Return the [X, Y] coordinate for the center point of the cell that contains the specified text.  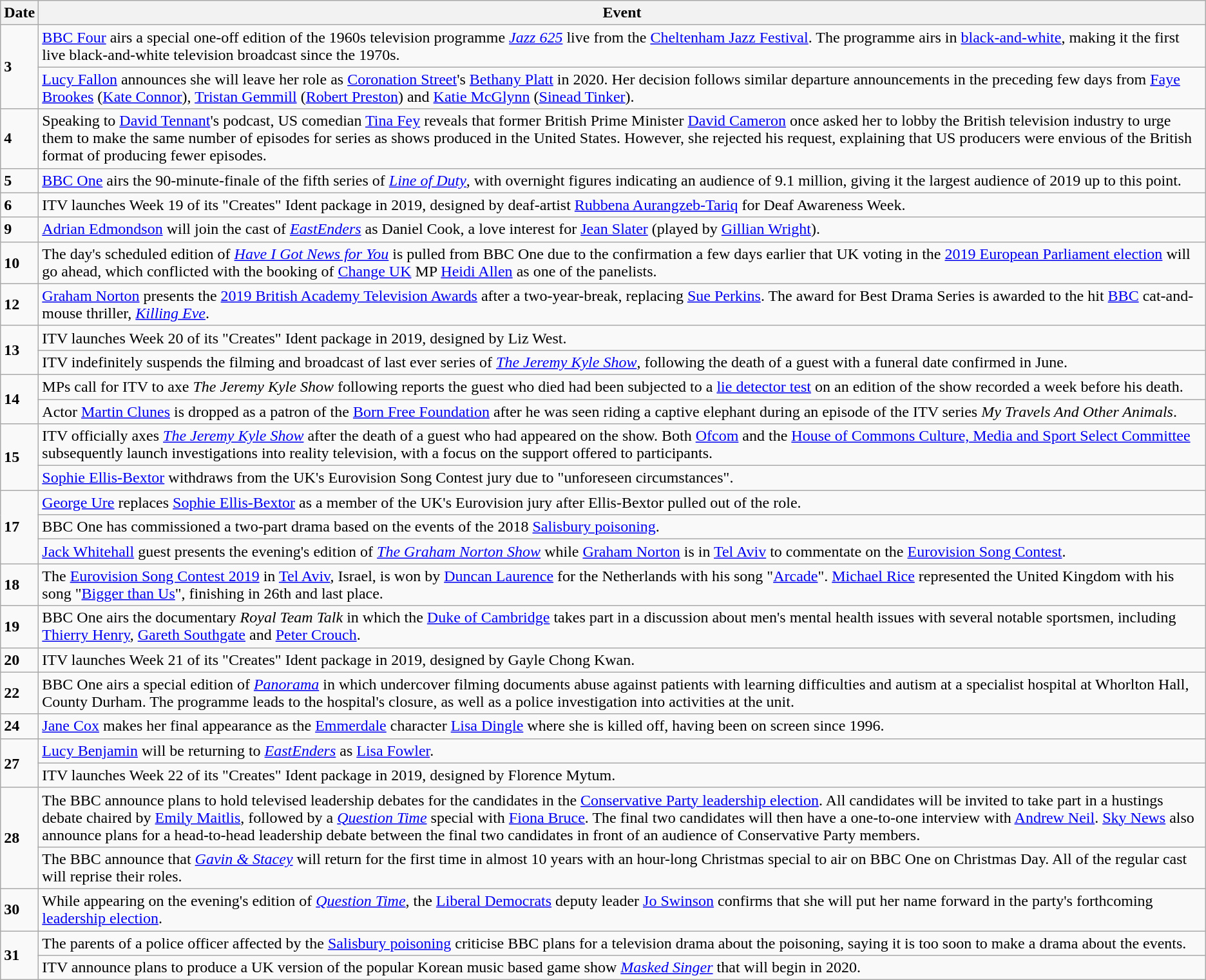
5 [19, 180]
4 [19, 139]
3 [19, 67]
19 [19, 626]
ITV launches Week 21 of its "Creates" Ident package in 2019, designed by Gayle Chong Kwan. [622, 660]
17 [19, 527]
9 [19, 229]
30 [19, 910]
6 [19, 205]
27 [19, 763]
22 [19, 693]
13 [19, 350]
Sophie Ellis-Bextor withdraws from the UK's Eurovision Song Contest jury due to "unforeseen circumstances". [622, 478]
ITV launches Week 19 of its "Creates" Ident package in 2019, designed by deaf-artist Rubbena Aurangzeb-Tariq for Deaf Awareness Week. [622, 205]
ITV launches Week 22 of its "Creates" Ident package in 2019, designed by Florence Mytum. [622, 775]
31 [19, 955]
ITV launches Week 20 of its "Creates" Ident package in 2019, designed by Liz West. [622, 338]
14 [19, 399]
Adrian Edmondson will join the cast of EastEnders as Daniel Cook, a love interest for Jean Slater (played by Gillian Wright). [622, 229]
10 [19, 263]
George Ure replaces Sophie Ellis-Bextor as a member of the UK's Eurovision jury after Ellis-Bextor pulled out of the role. [622, 503]
15 [19, 457]
Date [19, 13]
Lucy Benjamin will be returning to EastEnders as Lisa Fowler. [622, 751]
Event [622, 13]
28 [19, 838]
BBC One has commissioned a two-part drama based on the events of the 2018 Salisbury poisoning. [622, 527]
Jane Cox makes her final appearance as the Emmerdale character Lisa Dingle where she is killed off, having been on screen since 1996. [622, 726]
12 [19, 304]
ITV announce plans to produce a UK version of the popular Korean music based game show Masked Singer that will begin in 2020. [622, 968]
20 [19, 660]
18 [19, 585]
24 [19, 726]
